Output the [X, Y] coordinate of the center of the cell containing the given text.  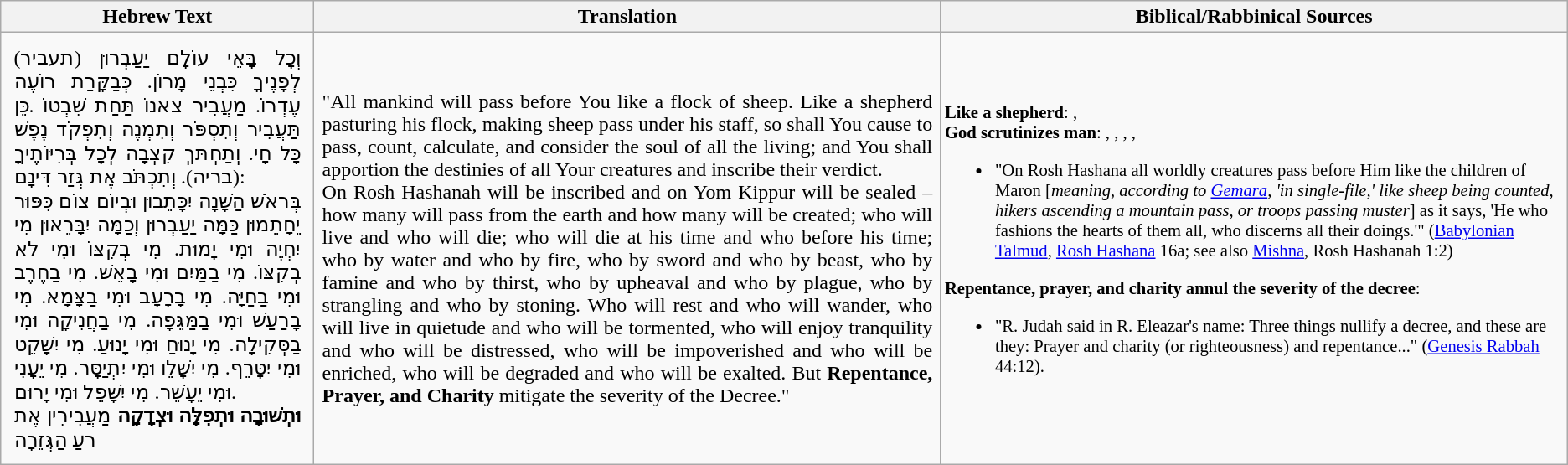
Hebrew Text [157, 17]
Translation [627, 17]
Biblical/Rabbinical Sources [1254, 17]
